Provide the [x, y] coordinate of the cell's center where the given text is located.  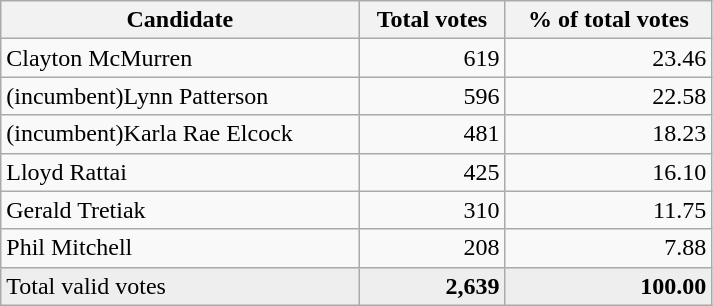
16.10 [608, 172]
Phil Mitchell [180, 248]
425 [432, 172]
23.46 [608, 58]
Candidate [180, 20]
18.23 [608, 134]
310 [432, 210]
(incumbent)Karla Rae Elcock [180, 134]
Total votes [432, 20]
22.58 [608, 96]
11.75 [608, 210]
2,639 [432, 286]
7.88 [608, 248]
208 [432, 248]
Gerald Tretiak [180, 210]
% of total votes [608, 20]
(incumbent)Lynn Patterson [180, 96]
619 [432, 58]
481 [432, 134]
Total valid votes [180, 286]
Lloyd Rattai [180, 172]
596 [432, 96]
100.00 [608, 286]
Clayton McMurren [180, 58]
